From the cell containing the given text, extract its center point as [x, y] coordinate. 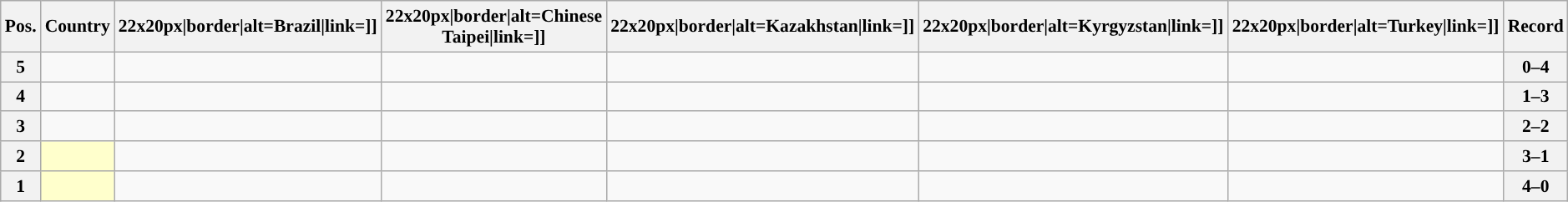
3–1 [1536, 156]
22x20px|border|alt=Turkey|link=]] [1366, 27]
5 [21, 67]
22x20px|border|alt=Kazakhstan|link=]] [762, 27]
2 [21, 156]
3 [21, 127]
1–3 [1536, 97]
0–4 [1536, 67]
1 [21, 186]
4–0 [1536, 186]
2–2 [1536, 127]
Pos. [21, 27]
Country [78, 27]
22x20px|border|alt=Chinese Taipei|link=]] [494, 27]
22x20px|border|alt=Brazil|link=]] [248, 27]
4 [21, 97]
22x20px|border|alt=Kyrgyzstan|link=]] [1073, 27]
Record [1536, 27]
